Output the [X, Y] coordinate of the center of the cell containing the given text.  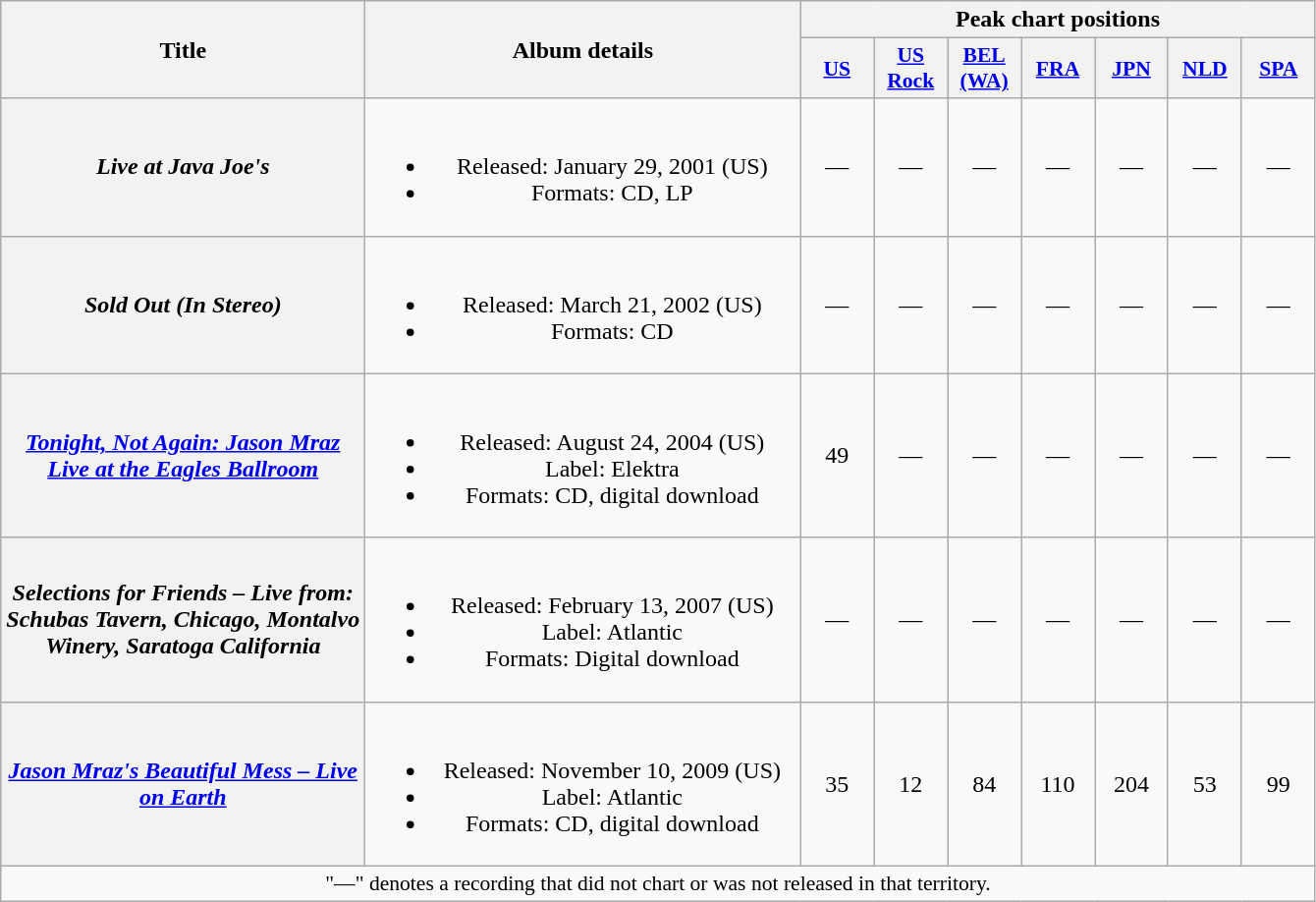
Sold Out (In Stereo) [183, 305]
Title [183, 49]
US [837, 69]
12 [911, 784]
Album details [583, 49]
99 [1279, 784]
35 [837, 784]
NLD [1204, 69]
JPN [1131, 69]
Released: March 21, 2002 (US)Formats: CD [583, 305]
Live at Java Joe's [183, 167]
49 [837, 456]
Tonight, Not Again: Jason Mraz Live at the Eagles Ballroom [183, 456]
SPA [1279, 69]
Released: January 29, 2001 (US)Formats: CD, LP [583, 167]
BEL(WA) [984, 69]
Released: August 24, 2004 (US)Label: ElektraFormats: CD, digital download [583, 456]
204 [1131, 784]
110 [1059, 784]
84 [984, 784]
53 [1204, 784]
Selections for Friends – Live from: Schubas Tavern, Chicago, Montalvo Winery, Saratoga California [183, 619]
Peak chart positions [1058, 20]
Released: November 10, 2009 (US)Label: AtlanticFormats: CD, digital download [583, 784]
"—" denotes a recording that did not chart or was not released in that territory. [658, 883]
Released: February 13, 2007 (US)Label: AtlanticFormats: Digital download [583, 619]
Jason Mraz's Beautiful Mess – Live on Earth [183, 784]
FRA [1059, 69]
USRock [911, 69]
